Determine the (x, y) coordinate at the center of the cell enclosing the given text.  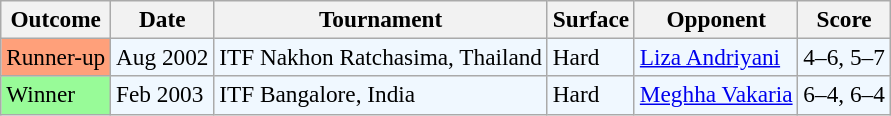
Liza Andriyani (716, 57)
Winner (56, 95)
Tournament (381, 19)
ITF Nakhon Ratchasima, Thailand (381, 57)
Score (844, 19)
Feb 2003 (162, 95)
Date (162, 19)
6–4, 6–4 (844, 95)
Outcome (56, 19)
Surface (590, 19)
4–6, 5–7 (844, 57)
ITF Bangalore, India (381, 95)
Aug 2002 (162, 57)
Opponent (716, 19)
Meghha Vakaria (716, 95)
Runner-up (56, 57)
